Scan for the cell matching the given text and deliver its (x, y) coordinate at center. 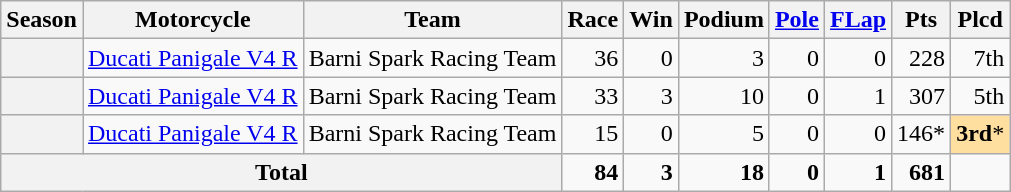
36 (593, 58)
18 (724, 172)
84 (593, 172)
228 (922, 58)
Total (282, 172)
Pts (922, 20)
15 (593, 134)
10 (724, 96)
307 (922, 96)
33 (593, 96)
Plcd (980, 20)
5 (724, 134)
FLap (858, 20)
Win (652, 20)
681 (922, 172)
5th (980, 96)
3rd* (980, 134)
Pole (796, 20)
146* (922, 134)
Season (42, 20)
Motorcycle (192, 20)
Race (593, 20)
Podium (724, 20)
7th (980, 58)
Team (432, 20)
